Detect which cell encompasses the target text, then output its [X, Y] center coordinate. 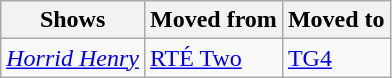
TG4 [336, 58]
Shows [73, 20]
Moved to [336, 20]
RTÉ Two [213, 58]
Horrid Henry [73, 58]
Moved from [213, 20]
